For the text-containing cell, return its midpoint in (x, y) coordinate format. 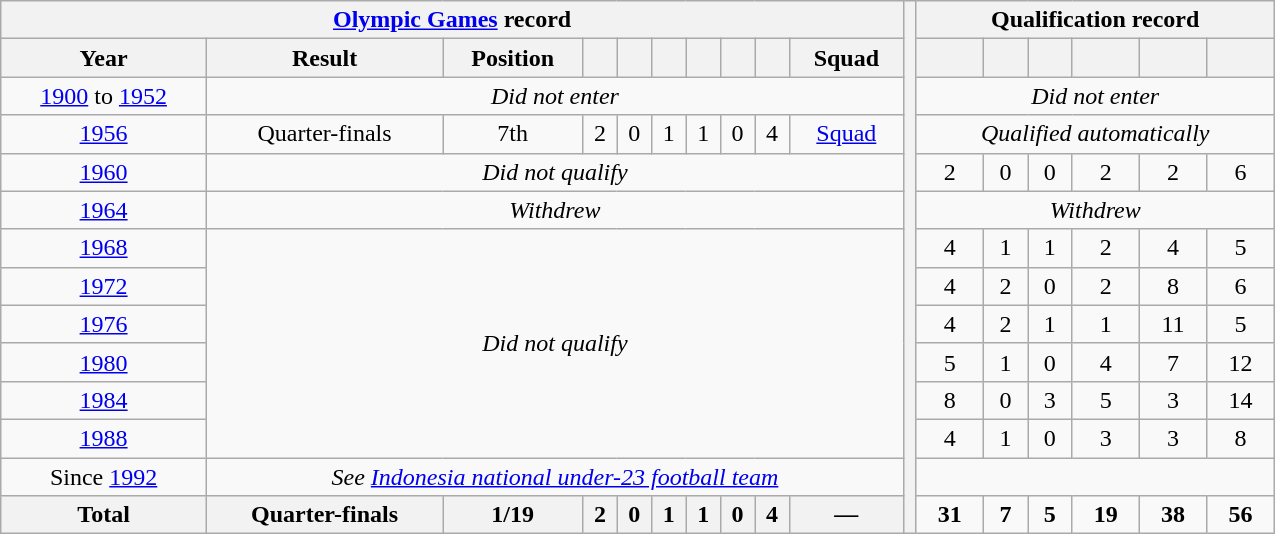
1976 (104, 324)
1/19 (513, 515)
1984 (104, 400)
— (846, 515)
19 (1106, 515)
Result (324, 58)
12 (1241, 362)
1980 (104, 362)
38 (1172, 515)
11 (1172, 324)
1900 to 1952 (104, 96)
Olympic Games record (452, 20)
56 (1241, 515)
7th (513, 134)
1988 (104, 438)
1972 (104, 286)
See Indonesia national under-23 football team (554, 477)
1968 (104, 248)
14 (1241, 400)
Qualification record (1095, 20)
Qualified automatically (1095, 134)
1964 (104, 210)
1956 (104, 134)
Position (513, 58)
1960 (104, 172)
Since 1992 (104, 477)
Year (104, 58)
31 (950, 515)
Total (104, 515)
